From the cell containing the given text, extract its center point as [x, y] coordinate. 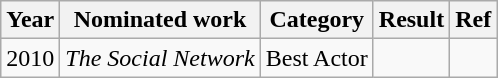
Category [316, 20]
Nominated work [160, 20]
Result [411, 20]
Best Actor [316, 58]
Ref [474, 20]
2010 [30, 58]
Year [30, 20]
The Social Network [160, 58]
